From the cell containing the given text, extract its center point as (X, Y) coordinate. 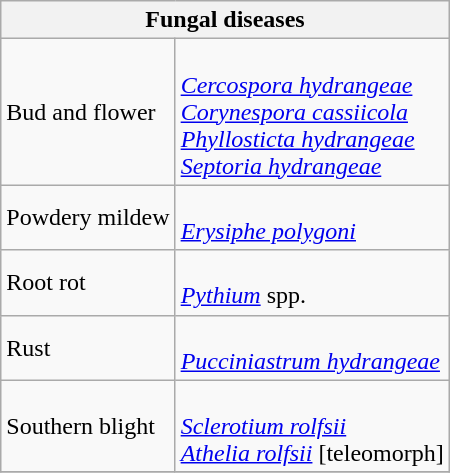
Bud and flower (88, 112)
Pucciniastrum hydrangeae (312, 348)
Cercospora hydrangeae Corynespora cassiicola Phyllosticta hydrangeae Septoria hydrangeae (312, 112)
Rust (88, 348)
Pythium spp. (312, 282)
Southern blight (88, 426)
Erysiphe polygoni (312, 218)
Root rot (88, 282)
Fungal diseases (226, 20)
Sclerotium rolfsii Athelia rolfsii [teleomorph] (312, 426)
Powdery mildew (88, 218)
